Return (X, Y) of the center of cell containing provided text 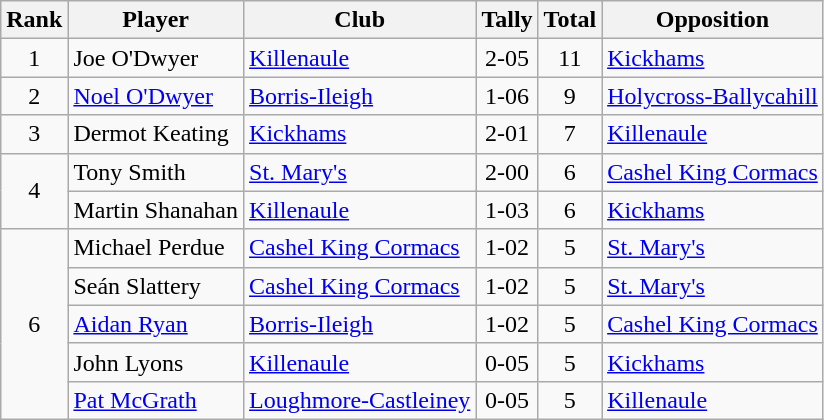
7 (570, 134)
Seán Slattery (156, 286)
Dermot Keating (156, 134)
Rank (34, 20)
Michael Perdue (156, 248)
Tally (507, 20)
3 (34, 134)
Total (570, 20)
2-01 (507, 134)
Opposition (713, 20)
11 (570, 58)
2-00 (507, 172)
Martin Shanahan (156, 210)
Joe O'Dwyer (156, 58)
1-06 (507, 96)
4 (34, 191)
9 (570, 96)
Noel O'Dwyer (156, 96)
Aidan Ryan (156, 324)
Club (360, 20)
John Lyons (156, 362)
1-03 (507, 210)
2 (34, 96)
Loughmore-Castleiney (360, 400)
Tony Smith (156, 172)
1 (34, 58)
Player (156, 20)
Holycross-Ballycahill (713, 96)
Pat McGrath (156, 400)
2-05 (507, 58)
